Detect which cell encompasses the target text, then output its (X, Y) center coordinate. 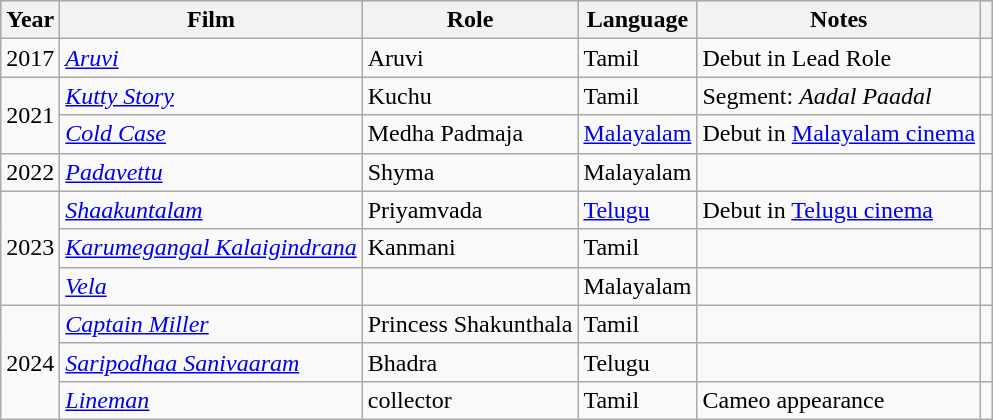
Cameo appearance (839, 400)
collector (470, 400)
Karumegangal Kalaigindrana (211, 248)
Debut in Lead Role (839, 58)
Padavettu (211, 172)
Princess Shakunthala (470, 324)
Kuchu (470, 96)
Captain Miller (211, 324)
Shyma (470, 172)
Debut in Telugu cinema (839, 210)
Bhadra (470, 362)
Shaakuntalam (211, 210)
Cold Case (211, 134)
Vela (211, 286)
Lineman (211, 400)
Priyamvada (470, 210)
2017 (30, 58)
2023 (30, 248)
2021 (30, 115)
Segment: Aadal Paadal (839, 96)
Medha Padmaja (470, 134)
Film (211, 20)
Kutty Story (211, 96)
Saripodhaa Sanivaaram (211, 362)
Language (638, 20)
Year (30, 20)
Kanmani (470, 248)
Debut in Malayalam cinema (839, 134)
Role (470, 20)
Notes (839, 20)
2022 (30, 172)
2024 (30, 362)
